Return [x, y] of the center of cell containing provided text 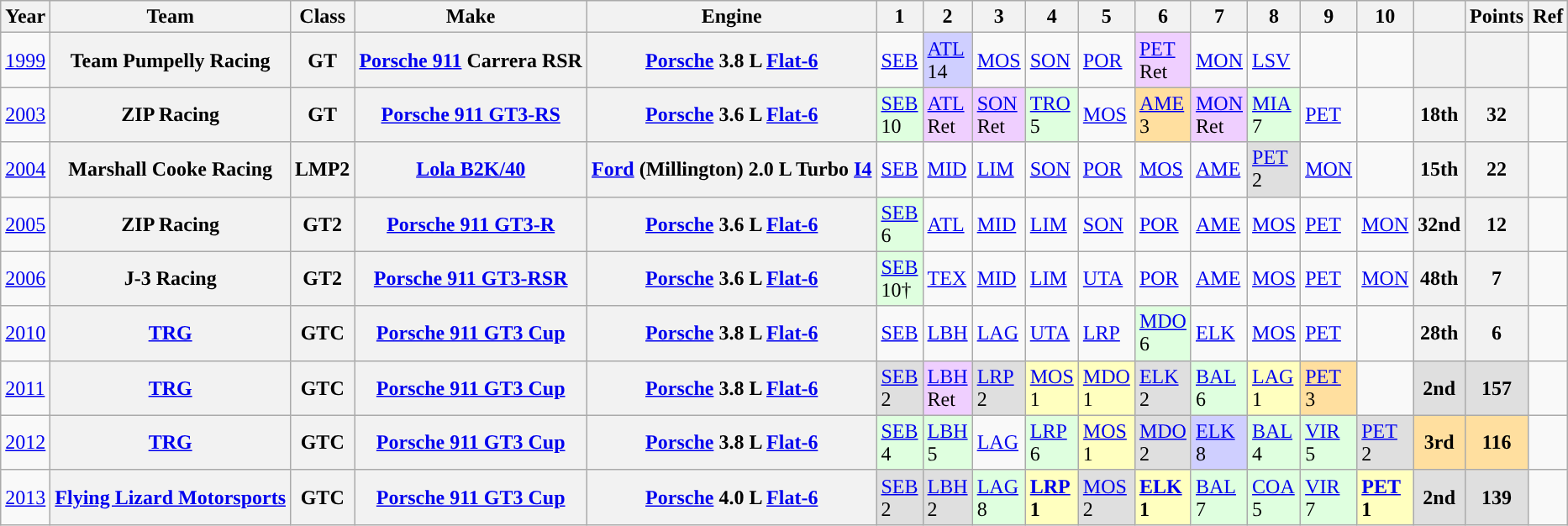
SEB10 [899, 114]
ELK [1218, 333]
LSV [1274, 60]
ELK1 [1163, 497]
COA5 [1274, 497]
2012 [25, 442]
MDO1 [1106, 388]
ELK2 [1163, 388]
LRP6 [1052, 442]
12 [1497, 224]
1999 [25, 60]
ELK8 [1218, 442]
LAG8 [998, 497]
4 [1052, 17]
PET3 [1329, 388]
LAG1 [1274, 388]
Team [171, 17]
TRO5 [1052, 114]
MDO6 [1163, 333]
32nd [1439, 224]
SEB10† [899, 279]
3 [998, 17]
LBH2 [948, 497]
BAL7 [1218, 497]
Porsche 911 GT3-R [471, 224]
Class [323, 17]
3rd [1439, 442]
BAL4 [1274, 442]
22 [1497, 170]
Porsche 911 Carrera RSR [471, 60]
2003 [25, 114]
LRP [1106, 333]
SEB6 [899, 224]
Engine [731, 17]
5 [1106, 17]
MIA7 [1274, 114]
Points [1497, 17]
PET1 [1385, 497]
Team Pumpelly Racing [171, 60]
Lola B2K/40 [471, 170]
2006 [25, 279]
MDO2 [1163, 442]
2 [948, 17]
LBHRet [948, 388]
10 [1385, 17]
2005 [25, 224]
ATLRet [948, 114]
J-3 Racing [171, 279]
2004 [25, 170]
TEX [948, 279]
32 [1497, 114]
15th [1439, 170]
VIR7 [1329, 497]
Make [471, 17]
Flying Lizard Motorsports [171, 497]
BAL6 [1218, 388]
9 [1329, 17]
LBH5 [948, 442]
18th [1439, 114]
LRP2 [998, 388]
Porsche 911 GT3-RS [471, 114]
Porsche 4.0 L Flat-6 [731, 497]
48th [1439, 279]
SONRet [998, 114]
1 [899, 17]
LMP2 [323, 170]
2013 [25, 497]
Ref [1548, 17]
28th [1439, 333]
Ford (Millington) 2.0 L Turbo I4 [731, 170]
ATL14 [948, 60]
MOS2 [1106, 497]
Marshall Cooke Racing [171, 170]
MONRet [1218, 114]
SEB4 [899, 442]
157 [1497, 388]
116 [1497, 442]
Porsche 911 GT3-RSR [471, 279]
LRP1 [1052, 497]
LBH [948, 333]
2010 [25, 333]
8 [1274, 17]
139 [1497, 497]
AME3 [1163, 114]
ATL [948, 224]
VIR5 [1329, 442]
Year [25, 17]
2011 [25, 388]
PETRet [1163, 60]
